For the text-containing cell, return its midpoint in (x, y) coordinate format. 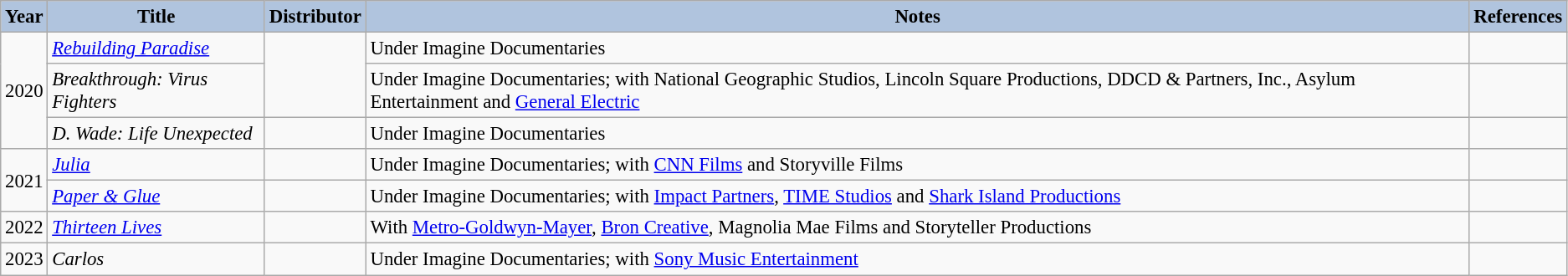
Distributor (315, 17)
Title (156, 17)
2020 (24, 91)
Rebuilding Paradise (156, 49)
Julia (156, 165)
D. Wade: Life Unexpected (156, 134)
Paper & Glue (156, 197)
With Metro-Goldwyn-Mayer, Bron Creative, Magnolia Mae Films and Storyteller Productions (917, 228)
Under Imagine Documentaries; with Impact Partners, TIME Studios and Shark Island Productions (917, 197)
2023 (24, 259)
Thirteen Lives (156, 228)
Breakthrough: Virus Fighters (156, 90)
2022 (24, 228)
References (1518, 17)
Under Imagine Documentaries; with Sony Music Entertainment (917, 259)
2021 (24, 181)
Year (24, 17)
Under Imagine Documentaries; with CNN Films and Storyville Films (917, 165)
Notes (917, 17)
Carlos (156, 259)
